Locate the cell with the specified text and output its [x, y] center coordinate. 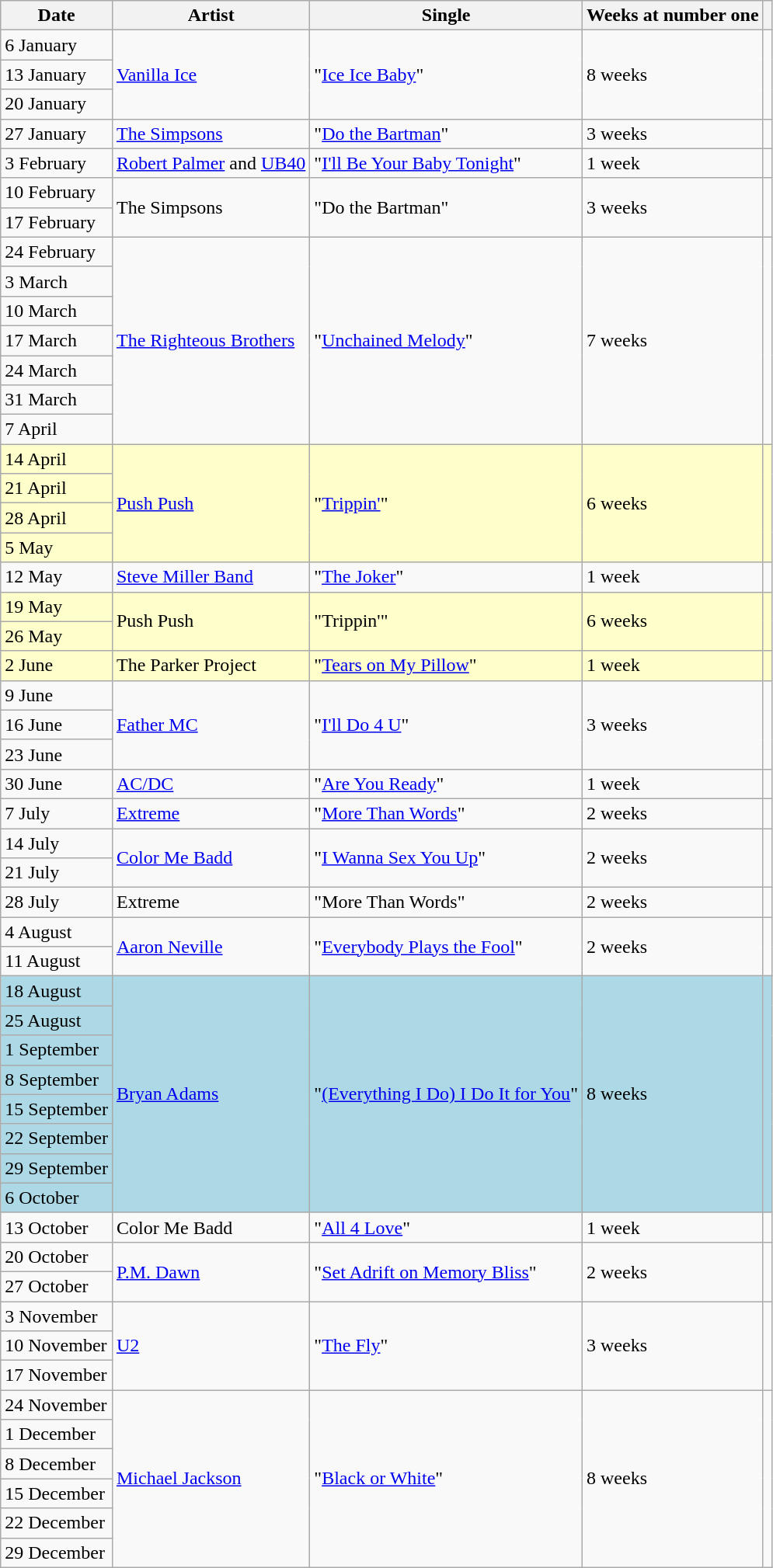
Weeks at number one [673, 16]
9 June [57, 695]
8 December [57, 1464]
23 June [57, 754]
17 February [57, 222]
29 September [57, 1168]
Robert Palmer and UB40 [211, 163]
2 June [57, 666]
"(Everything I Do) I Do It for You" [446, 1094]
"Set Adrift on Memory Bliss" [446, 1271]
Vanilla Ice [211, 75]
19 May [57, 607]
15 December [57, 1493]
26 May [57, 636]
24 November [57, 1405]
U2 [211, 1346]
10 February [57, 193]
"Are You Ready" [446, 784]
Aaron Neville [211, 947]
"Tears on My Pillow" [446, 666]
22 December [57, 1523]
21 July [57, 873]
Bryan Adams [211, 1094]
10 March [57, 311]
28 April [57, 518]
14 April [57, 459]
22 September [57, 1139]
10 November [57, 1346]
"I'll Be Your Baby Tonight" [446, 163]
18 August [57, 991]
7 July [57, 813]
16 June [57, 725]
Michael Jackson [211, 1479]
The Parker Project [211, 666]
5 May [57, 548]
Date [57, 16]
13 October [57, 1227]
1 September [57, 1050]
"Everybody Plays the Fool" [446, 947]
6 October [57, 1198]
24 February [57, 252]
21 April [57, 488]
11 August [57, 961]
"The Fly" [446, 1346]
7 weeks [673, 340]
1 December [57, 1434]
3 November [57, 1316]
P.M. Dawn [211, 1271]
17 March [57, 340]
27 October [57, 1286]
20 October [57, 1257]
4 August [57, 932]
The Righteous Brothers [211, 340]
27 January [57, 134]
Artist [211, 16]
AC/DC [211, 784]
"Unchained Melody" [446, 340]
"I'll Do 4 U" [446, 725]
"All 4 Love" [446, 1227]
25 August [57, 1020]
15 September [57, 1109]
Father MC [211, 725]
Steve Miller Band [211, 577]
3 March [57, 281]
"The Joker" [446, 577]
7 April [57, 429]
6 January [57, 45]
Single [446, 16]
"Ice Ice Baby" [446, 75]
29 December [57, 1552]
31 March [57, 400]
8 September [57, 1080]
13 January [57, 75]
17 November [57, 1375]
28 July [57, 902]
3 February [57, 163]
"I Wanna Sex You Up" [446, 857]
14 July [57, 843]
12 May [57, 577]
20 January [57, 104]
"Black or White" [446, 1479]
30 June [57, 784]
24 March [57, 370]
